Identify which cell holds the provided text, then report its (x, y) central coordinate. 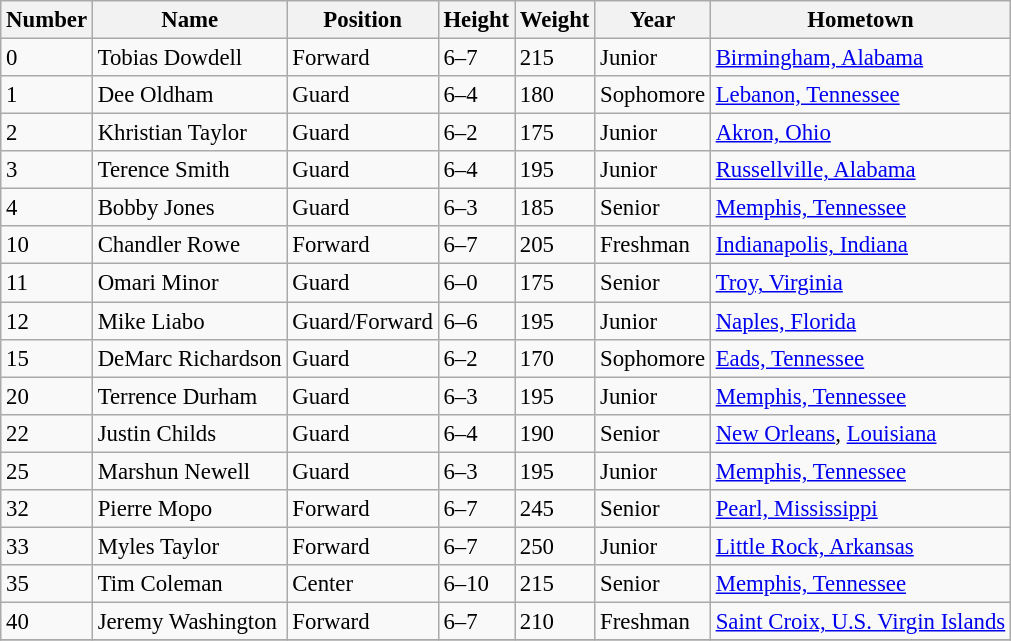
Tobias Dowdell (190, 58)
Russellville, Alabama (860, 170)
Troy, Virginia (860, 283)
Birmingham, Alabama (860, 58)
Lebanon, Tennessee (860, 95)
Dee Oldham (190, 95)
Terrence Durham (190, 396)
New Orleans, Louisiana (860, 433)
Tim Coleman (190, 584)
Omari Minor (190, 283)
22 (47, 433)
Year (653, 20)
Myles Taylor (190, 546)
25 (47, 471)
DeMarc Richardson (190, 358)
6–6 (476, 321)
Terence Smith (190, 170)
Position (362, 20)
Name (190, 20)
6–10 (476, 584)
210 (554, 621)
Hometown (860, 20)
Indianapolis, Indiana (860, 245)
40 (47, 621)
2 (47, 133)
33 (47, 546)
35 (47, 584)
Akron, Ohio (860, 133)
Pierre Mopo (190, 509)
185 (554, 208)
Chandler Rowe (190, 245)
Bobby Jones (190, 208)
205 (554, 245)
6–0 (476, 283)
Little Rock, Arkansas (860, 546)
20 (47, 396)
Weight (554, 20)
Justin Childs (190, 433)
11 (47, 283)
12 (47, 321)
Mike Liabo (190, 321)
Khristian Taylor (190, 133)
3 (47, 170)
1 (47, 95)
Saint Croix, U.S. Virgin Islands (860, 621)
Number (47, 20)
Center (362, 584)
250 (554, 546)
10 (47, 245)
Jeremy Washington (190, 621)
32 (47, 509)
170 (554, 358)
Guard/Forward (362, 321)
Naples, Florida (860, 321)
Marshun Newell (190, 471)
190 (554, 433)
0 (47, 58)
245 (554, 509)
15 (47, 358)
Eads, Tennessee (860, 358)
4 (47, 208)
Height (476, 20)
Pearl, Mississippi (860, 509)
180 (554, 95)
